Return the (x, y) coordinate for the center point of the cell that contains the specified text.  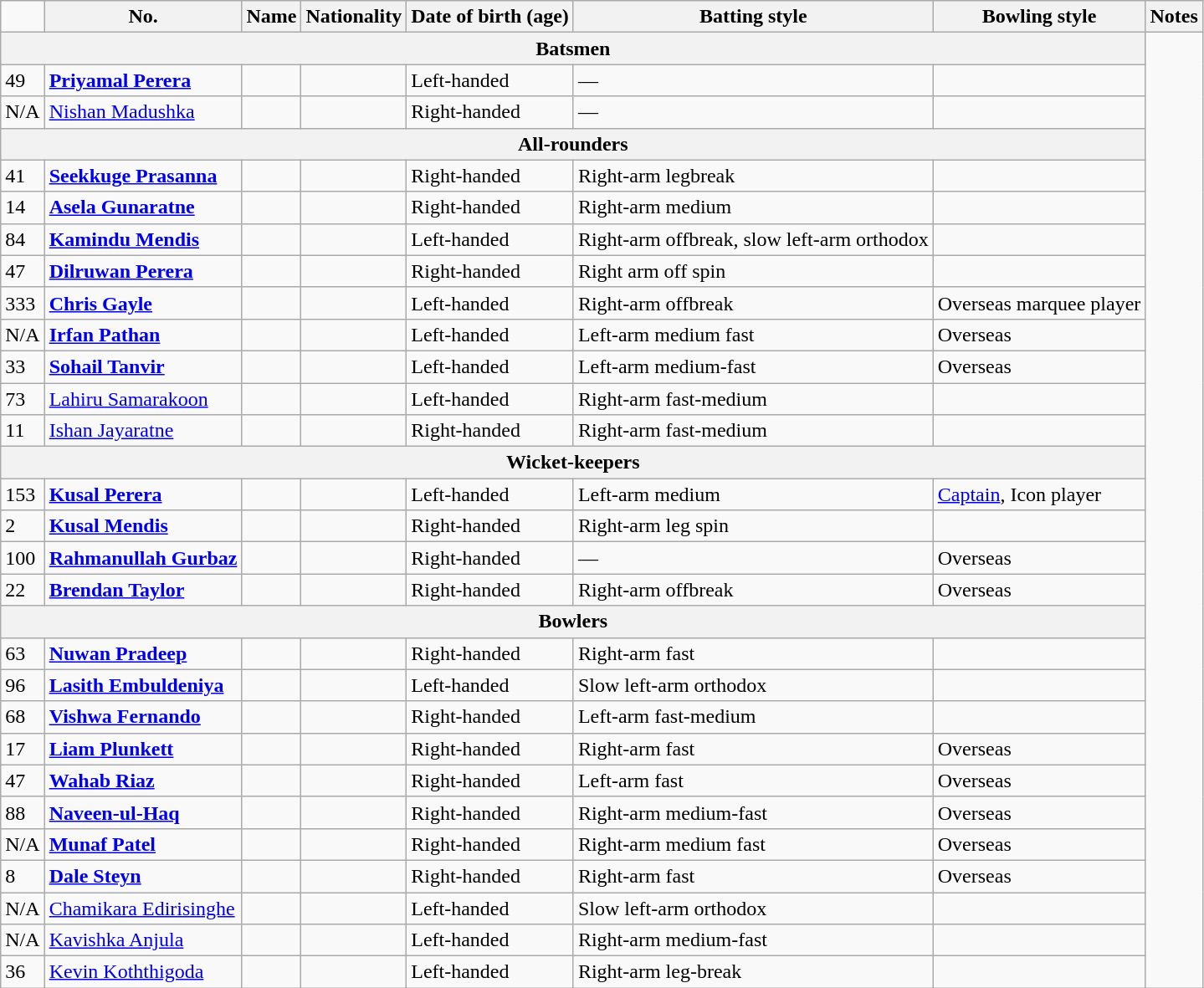
41 (23, 176)
Irfan Pathan (143, 335)
Rahmanullah Gurbaz (143, 558)
Left-arm medium-fast (753, 366)
Liam Plunkett (143, 749)
17 (23, 749)
No. (143, 17)
Left-arm medium (753, 494)
333 (23, 303)
Chamikara Edirisinghe (143, 908)
33 (23, 366)
Nuwan Pradeep (143, 653)
153 (23, 494)
Wicket-keepers (573, 463)
73 (23, 399)
Asela Gunaratne (143, 207)
Nationality (354, 17)
Overseas marquee player (1039, 303)
8 (23, 876)
Left-arm fast-medium (753, 717)
Munaf Patel (143, 844)
Ishan Jayaratne (143, 431)
11 (23, 431)
36 (23, 972)
Chris Gayle (143, 303)
68 (23, 717)
Lasith Embuldeniya (143, 685)
Left-arm fast (753, 781)
Right arm off spin (753, 271)
14 (23, 207)
100 (23, 558)
Brendan Taylor (143, 590)
Priyamal Perera (143, 80)
Bowling style (1039, 17)
63 (23, 653)
Right-arm offbreak, slow left-arm orthodox (753, 239)
Right-arm leg spin (753, 526)
Right-arm legbreak (753, 176)
Batsmen (573, 49)
49 (23, 80)
Kamindu Mendis (143, 239)
Naveen-ul-Haq (143, 812)
Nishan Madushka (143, 112)
96 (23, 685)
Kusal Perera (143, 494)
Seekkuge Prasanna (143, 176)
2 (23, 526)
Date of birth (age) (490, 17)
Right-arm medium fast (753, 844)
All-rounders (573, 144)
Vishwa Fernando (143, 717)
Right-arm leg-break (753, 972)
Captain, Icon player (1039, 494)
Bowlers (573, 622)
Left-arm medium fast (753, 335)
Dilruwan Perera (143, 271)
Kavishka Anjula (143, 940)
Lahiru Samarakoon (143, 399)
Sohail Tanvir (143, 366)
Kusal Mendis (143, 526)
88 (23, 812)
Batting style (753, 17)
Notes (1174, 17)
Wahab Riaz (143, 781)
22 (23, 590)
Dale Steyn (143, 876)
Kevin Koththigoda (143, 972)
84 (23, 239)
Name (271, 17)
Right-arm medium (753, 207)
